Scan for the cell matching the given text and deliver its [x, y] coordinate at center. 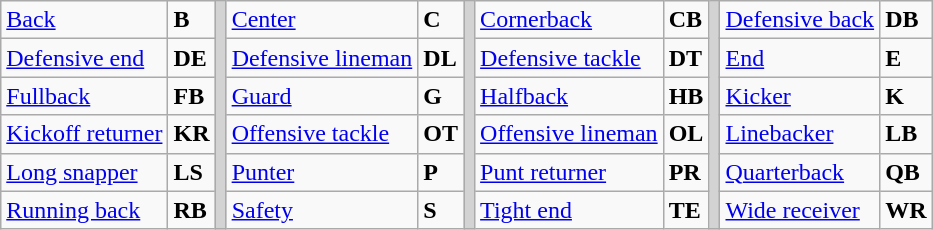
G [441, 96]
Offensive lineman [570, 134]
FB [192, 96]
Guard [322, 96]
Long snapper [84, 172]
E [906, 58]
KR [192, 134]
Punt returner [570, 172]
Center [322, 20]
P [441, 172]
TE [686, 210]
DB [906, 20]
Offensive tackle [322, 134]
OT [441, 134]
Wide receiver [800, 210]
Halfback [570, 96]
DT [686, 58]
Kickoff returner [84, 134]
B [192, 20]
Defensive tackle [570, 58]
DE [192, 58]
Defensive back [800, 20]
Safety [322, 210]
S [441, 210]
CB [686, 20]
Quarterback [800, 172]
Linebacker [800, 134]
HB [686, 96]
LB [906, 134]
End [800, 58]
Defensive lineman [322, 58]
Tight end [570, 210]
DL [441, 58]
Cornerback [570, 20]
Kicker [800, 96]
RB [192, 210]
WR [906, 210]
Running back [84, 210]
Defensive end [84, 58]
LS [192, 172]
OL [686, 134]
PR [686, 172]
Fullback [84, 96]
Punter [322, 172]
Back [84, 20]
QB [906, 172]
K [906, 96]
C [441, 20]
